From the cell containing the given text, extract its center point as [X, Y] coordinate. 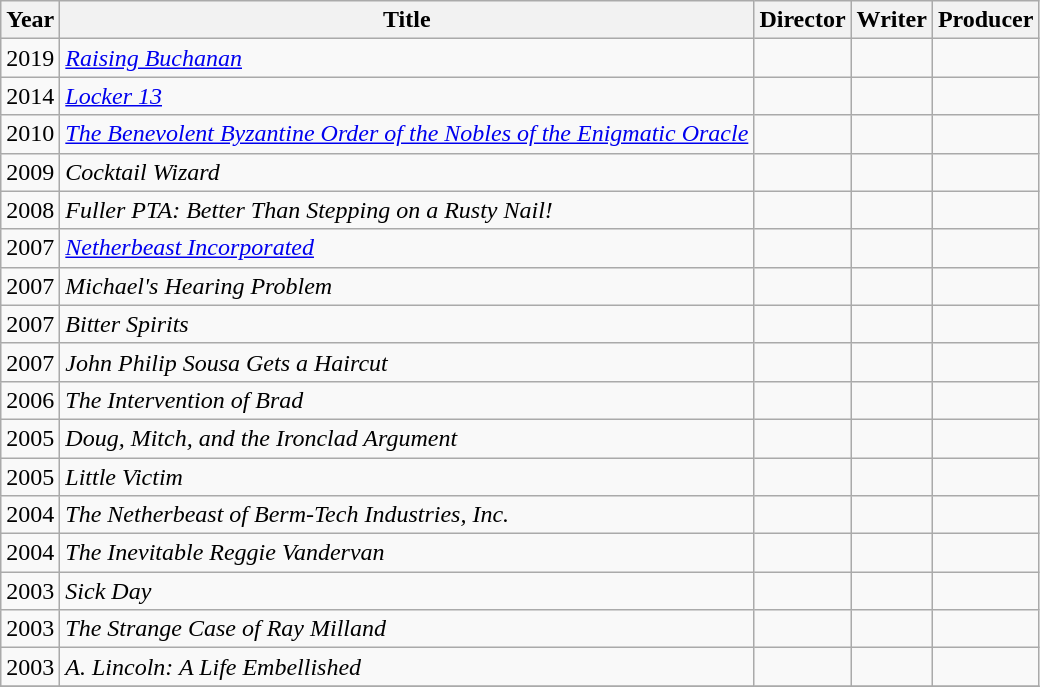
Raising Buchanan [407, 58]
The Benevolent Byzantine Order of the Nobles of the Enigmatic Oracle [407, 134]
Doug, Mitch, and the Ironclad Argument [407, 438]
The Netherbeast of Berm-Tech Industries, Inc. [407, 515]
Title [407, 20]
Michael's Hearing Problem [407, 286]
Sick Day [407, 591]
The Intervention of Brad [407, 400]
2008 [30, 210]
Fuller PTA: Better Than Stepping on a Rusty Nail! [407, 210]
2014 [30, 96]
2009 [30, 172]
Little Victim [407, 477]
Locker 13 [407, 96]
Bitter Spirits [407, 324]
A. Lincoln: A Life Embellished [407, 667]
2006 [30, 400]
2010 [30, 134]
John Philip Sousa Gets a Haircut [407, 362]
Netherbeast Incorporated [407, 248]
Cocktail Wizard [407, 172]
The Strange Case of Ray Milland [407, 629]
Year [30, 20]
Director [802, 20]
Writer [892, 20]
2019 [30, 58]
Producer [986, 20]
The Inevitable Reggie Vandervan [407, 553]
